Scan for the cell matching the given text and deliver its (x, y) coordinate at center. 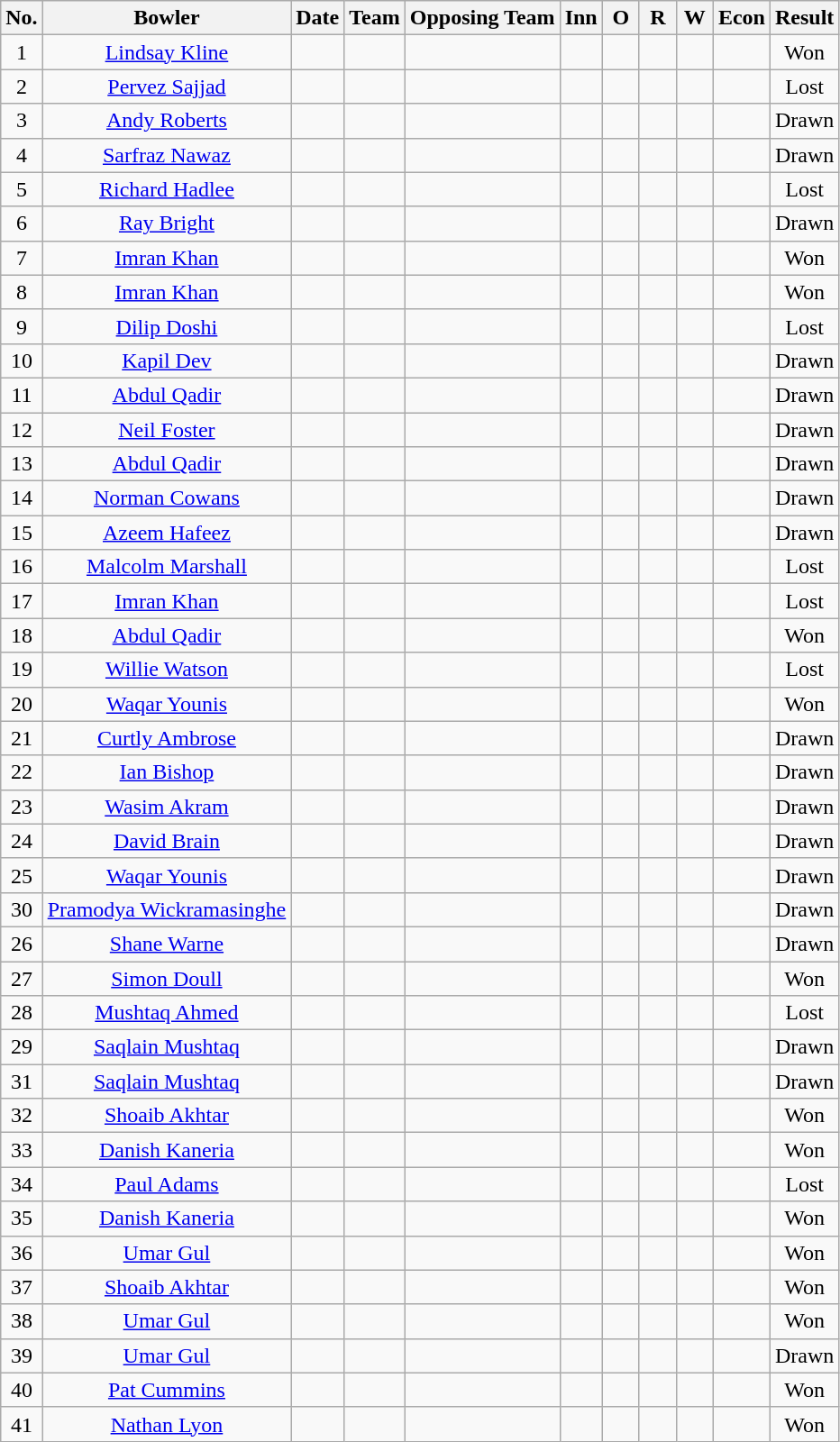
39 (22, 1355)
20 (22, 704)
R (658, 18)
Pramodya Wickramasinghe (167, 909)
No. (22, 18)
18 (22, 635)
Ian Bishop (167, 772)
23 (22, 807)
37 (22, 1287)
7 (22, 258)
8 (22, 292)
Nathan Lyon (167, 1424)
6 (22, 224)
35 (22, 1218)
O (620, 18)
9 (22, 326)
40 (22, 1390)
Lindsay Kline (167, 52)
Azeem Hafeez (167, 533)
17 (22, 601)
38 (22, 1321)
Malcolm Marshall (167, 567)
Team (375, 18)
5 (22, 189)
11 (22, 395)
12 (22, 430)
26 (22, 944)
2 (22, 87)
Norman Cowans (167, 498)
Dilip Doshi (167, 326)
Date (317, 18)
Sarfraz Nawaz (167, 155)
10 (22, 360)
Wasim Akram (167, 807)
1 (22, 52)
13 (22, 464)
Andy Roberts (167, 121)
W (694, 18)
28 (22, 1013)
Willie Watson (167, 670)
Mushtaq Ahmed (167, 1013)
32 (22, 1116)
24 (22, 841)
Pervez Sajjad (167, 87)
19 (22, 670)
33 (22, 1150)
36 (22, 1253)
David Brain (167, 841)
Curtly Ambrose (167, 738)
Opposing Team (482, 18)
Neil Foster (167, 430)
27 (22, 978)
15 (22, 533)
Kapil Dev (167, 360)
30 (22, 909)
Result (804, 18)
3 (22, 121)
Inn (580, 18)
Pat Cummins (167, 1390)
29 (22, 1047)
4 (22, 155)
34 (22, 1184)
41 (22, 1424)
21 (22, 738)
Shane Warne (167, 944)
Bowler (167, 18)
Econ (741, 18)
25 (22, 875)
Ray Bright (167, 224)
Simon Doull (167, 978)
14 (22, 498)
22 (22, 772)
Richard Hadlee (167, 189)
16 (22, 567)
Paul Adams (167, 1184)
31 (22, 1081)
